From the cell containing the given text, extract its center point as (x, y) coordinate. 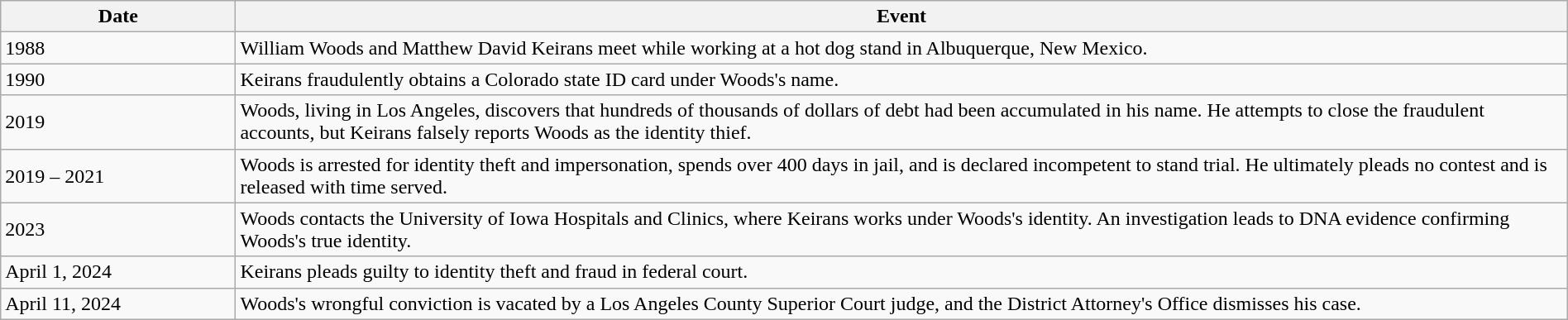
April 1, 2024 (118, 272)
1988 (118, 48)
William Woods and Matthew David Keirans meet while working at a hot dog stand in Albuquerque, New Mexico. (901, 48)
1990 (118, 79)
Keirans pleads guilty to identity theft and fraud in federal court. (901, 272)
Date (118, 17)
Event (901, 17)
2019 – 2021 (118, 175)
April 11, 2024 (118, 303)
Woods's wrongful conviction is vacated by a Los Angeles County Superior Court judge, and the District Attorney's Office dismisses his case. (901, 303)
2023 (118, 230)
Keirans fraudulently obtains a Colorado state ID card under Woods's name. (901, 79)
2019 (118, 122)
